Find where the given text appears and provide that cell's center as [x, y] coordinate. 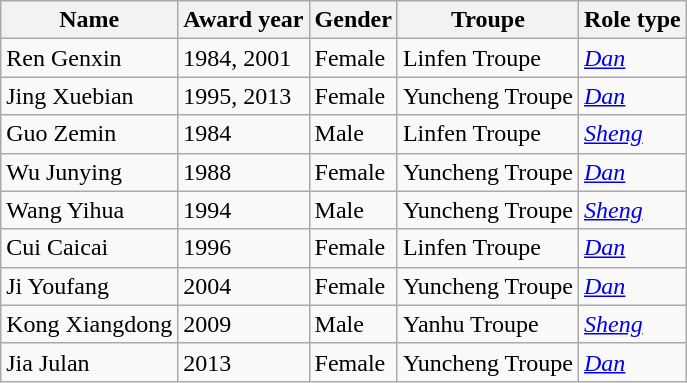
1984, 2001 [244, 58]
Cui Caicai [90, 248]
Ji Youfang [90, 286]
Yanhu Troupe [488, 324]
Gender [353, 20]
2013 [244, 362]
Troupe [488, 20]
Role type [633, 20]
Jia Julan [90, 362]
Kong Xiangdong [90, 324]
Jing Xuebian [90, 96]
1996 [244, 248]
1995, 2013 [244, 96]
Guo Zemin [90, 134]
Award year [244, 20]
Wu Junying [90, 172]
Ren Genxin [90, 58]
1984 [244, 134]
2009 [244, 324]
1994 [244, 210]
Wang Yihua [90, 210]
2004 [244, 286]
1988 [244, 172]
Name [90, 20]
